Return the [x, y] coordinate for the center point of the cell that contains the specified text.  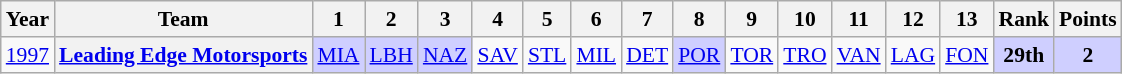
5 [548, 19]
29th [1024, 55]
VAN [859, 55]
TOR [752, 55]
MIA [338, 55]
13 [966, 19]
8 [699, 19]
1 [338, 19]
9 [752, 19]
1997 [28, 55]
Year [28, 19]
Points [1088, 19]
DET [647, 55]
12 [913, 19]
POR [699, 55]
10 [804, 19]
4 [498, 19]
FON [966, 55]
NAZ [445, 55]
6 [596, 19]
Leading Edge Motorsports [183, 55]
MIL [596, 55]
SAV [498, 55]
LBH [392, 55]
7 [647, 19]
TRO [804, 55]
LAG [913, 55]
3 [445, 19]
STL [548, 55]
11 [859, 19]
Rank [1024, 19]
Team [183, 19]
